Pinpoint the cell where the given text exists, returning its [x, y] midpoint coordinate. 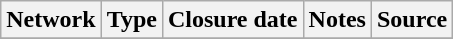
Source [412, 20]
Closure date [232, 20]
Network [51, 20]
Notes [337, 20]
Type [132, 20]
